Capture the cell that displays the provided text and extract its [x, y] central coordinate. 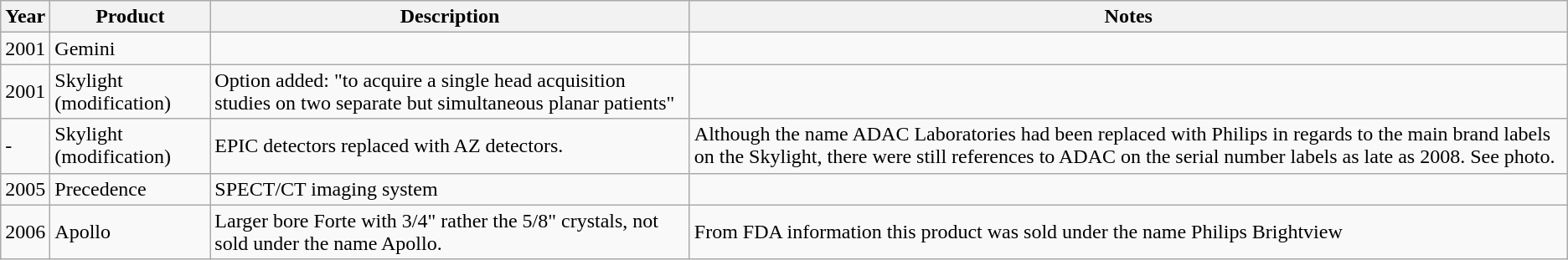
Description [450, 17]
Option added: "to acquire a single head acquisition studies on two separate but simultaneous planar patients" [450, 92]
EPIC detectors replaced with AZ detectors. [450, 145]
- [25, 145]
Larger bore Forte with 3/4" rather the 5/8" crystals, not sold under the name Apollo. [450, 232]
Notes [1128, 17]
Apollo [131, 232]
Product [131, 17]
2005 [25, 189]
Year [25, 17]
SPECT/CT imaging system [450, 189]
Gemini [131, 48]
Precedence [131, 189]
From FDA information this product was sold under the name Philips Brightview [1128, 232]
2006 [25, 232]
